Search for the cell housing the specified text and yield its (x, y) center coordinate. 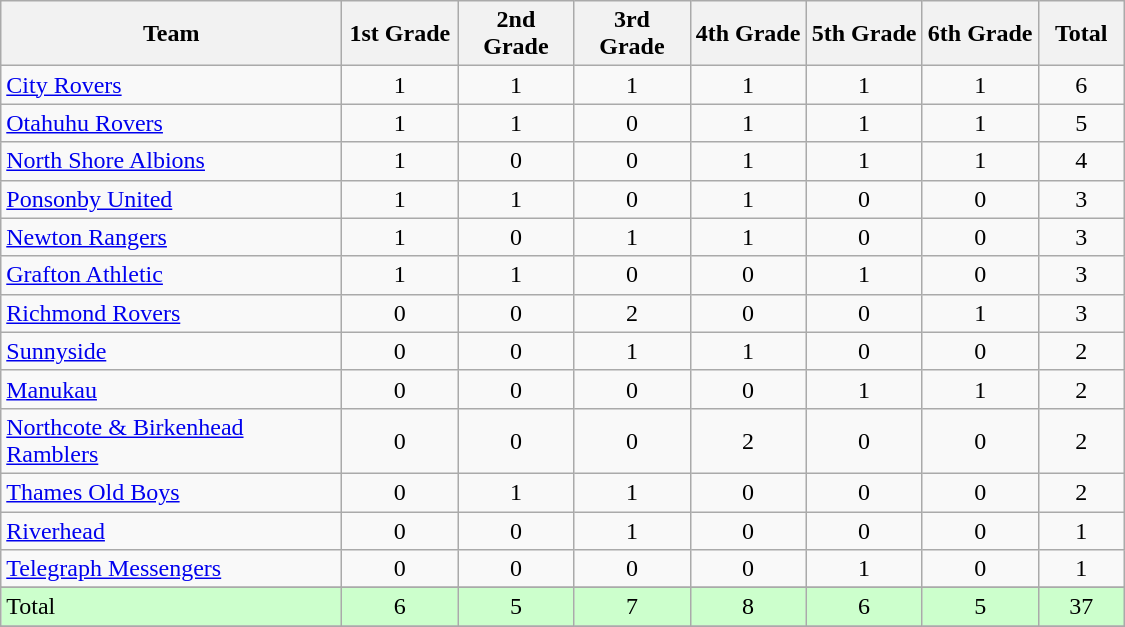
Sunnyside (172, 351)
37 (1081, 607)
Newton Rangers (172, 237)
6th Grade (980, 34)
Manukau (172, 389)
Team (172, 34)
1st Grade (400, 34)
City Rovers (172, 85)
4 (1081, 161)
4th Grade (748, 34)
Riverhead (172, 531)
Telegraph Messengers (172, 569)
North Shore Albions (172, 161)
5th Grade (864, 34)
2nd Grade (516, 34)
Northcote & Birkenhead Ramblers (172, 440)
8 (748, 607)
Thames Old Boys (172, 492)
Richmond Rovers (172, 313)
Ponsonby United (172, 199)
Grafton Athletic (172, 275)
3rd Grade (632, 34)
7 (632, 607)
Otahuhu Rovers (172, 123)
